Pinpoint the cell where the given text exists, returning its (x, y) midpoint coordinate. 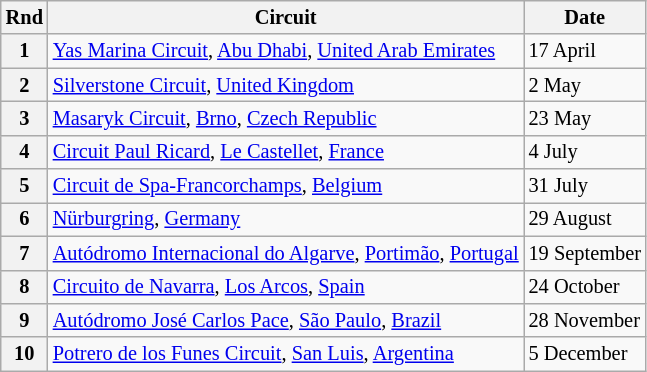
31 July (585, 186)
4 (24, 152)
Circuit (286, 17)
29 August (585, 219)
Autódromo Internacional do Algarve, Portimão, Portugal (286, 253)
Yas Marina Circuit, Abu Dhabi, United Arab Emirates (286, 51)
Circuit de Spa-Francorchamps, Belgium (286, 186)
28 November (585, 320)
Nürburgring, Germany (286, 219)
1 (24, 51)
7 (24, 253)
8 (24, 287)
Circuito de Navarra, Los Arcos, Spain (286, 287)
24 October (585, 287)
4 July (585, 152)
2 May (585, 85)
Date (585, 17)
5 December (585, 354)
23 May (585, 118)
Masaryk Circuit, Brno, Czech Republic (286, 118)
Circuit Paul Ricard, Le Castellet, France (286, 152)
19 September (585, 253)
Rnd (24, 17)
Silverstone Circuit, United Kingdom (286, 85)
9 (24, 320)
17 April (585, 51)
5 (24, 186)
2 (24, 85)
Potrero de los Funes Circuit, San Luis, Argentina (286, 354)
3 (24, 118)
10 (24, 354)
Autódromo José Carlos Pace, São Paulo, Brazil (286, 320)
6 (24, 219)
